Extract the [x, y] coordinate from the center of the cell holding the provided text.  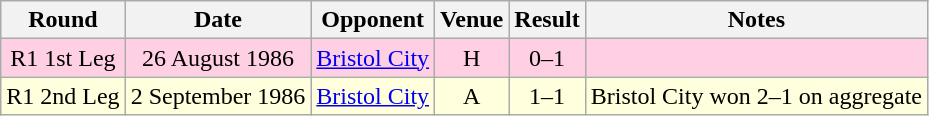
Round [63, 20]
R1 2nd Leg [63, 96]
1–1 [547, 96]
Result [547, 20]
2 September 1986 [218, 96]
26 August 1986 [218, 58]
A [472, 96]
H [472, 58]
Opponent [373, 20]
Notes [756, 20]
Date [218, 20]
Venue [472, 20]
R1 1st Leg [63, 58]
0–1 [547, 58]
Bristol City won 2–1 on aggregate [756, 96]
